Search for the cell housing the specified text and yield its [X, Y] center coordinate. 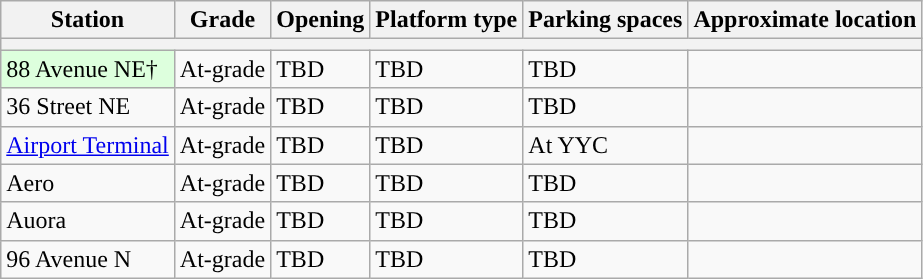
At YYC [606, 145]
96 Avenue N [88, 259]
Airport Terminal [88, 145]
Grade [222, 20]
Station [88, 20]
Opening [320, 20]
88 Avenue NE† [88, 69]
Platform type [446, 20]
Aero [88, 183]
Auora [88, 221]
36 Street NE [88, 107]
Approximate location [805, 20]
Parking spaces [606, 20]
